Find where the given text appears and provide that cell's center as (X, Y) coordinate. 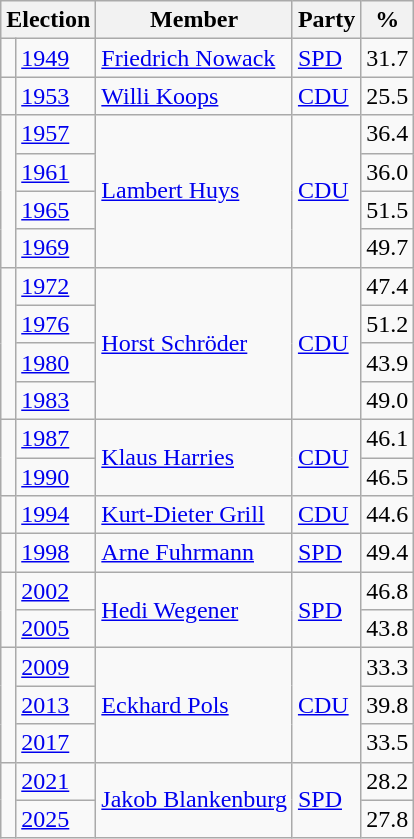
1949 (56, 58)
49.0 (388, 400)
33.5 (388, 743)
Willi Koops (194, 96)
Friedrich Nowack (194, 58)
Lambert Huys (194, 191)
46.1 (388, 438)
Arne Fuhrmann (194, 553)
39.8 (388, 705)
31.7 (388, 58)
Election (48, 20)
Party (326, 20)
1983 (56, 400)
2013 (56, 705)
2005 (56, 629)
25.5 (388, 96)
1961 (56, 172)
1969 (56, 248)
1976 (56, 324)
1994 (56, 515)
Kurt-Dieter Grill (194, 515)
1998 (56, 553)
Jakob Blankenburg (194, 800)
Member (194, 20)
46.8 (388, 591)
49.4 (388, 553)
43.8 (388, 629)
2009 (56, 667)
1972 (56, 286)
1965 (56, 210)
33.3 (388, 667)
43.9 (388, 362)
2025 (56, 819)
2002 (56, 591)
1957 (56, 134)
Klaus Harries (194, 457)
49.7 (388, 248)
46.5 (388, 477)
1987 (56, 438)
% (388, 20)
28.2 (388, 781)
Eckhard Pols (194, 705)
Hedi Wegener (194, 610)
36.0 (388, 172)
27.8 (388, 819)
51.5 (388, 210)
36.4 (388, 134)
47.4 (388, 286)
Horst Schröder (194, 343)
51.2 (388, 324)
1990 (56, 477)
2017 (56, 743)
2021 (56, 781)
1953 (56, 96)
1980 (56, 362)
44.6 (388, 515)
